From the cell containing the given text, extract its center point as (x, y) coordinate. 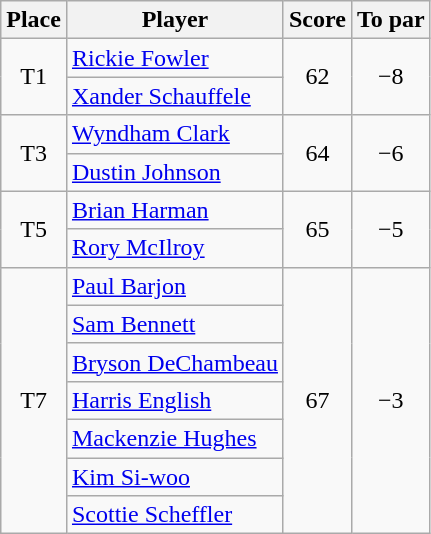
−5 (390, 229)
To par (390, 20)
T1 (34, 77)
Harris English (174, 400)
Brian Harman (174, 210)
Xander Schauffele (174, 96)
T7 (34, 400)
T5 (34, 229)
64 (317, 153)
Rickie Fowler (174, 58)
67 (317, 400)
65 (317, 229)
−8 (390, 77)
Kim Si-woo (174, 477)
Dustin Johnson (174, 172)
Place (34, 20)
Scottie Scheffler (174, 515)
−3 (390, 400)
Bryson DeChambeau (174, 362)
−6 (390, 153)
Sam Bennett (174, 324)
Mackenzie Hughes (174, 438)
Paul Barjon (174, 286)
Rory McIlroy (174, 248)
Wyndham Clark (174, 134)
Player (174, 20)
62 (317, 77)
T3 (34, 153)
Score (317, 20)
